Extract the [X, Y] coordinate from the center of the cell holding the provided text.  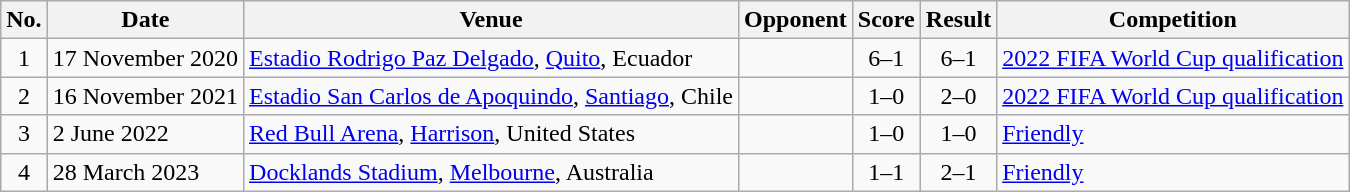
4 [24, 172]
Venue [492, 20]
28 March 2023 [145, 172]
2 June 2022 [145, 134]
16 November 2021 [145, 96]
2–0 [958, 96]
1 [24, 58]
2 [24, 96]
Estadio Rodrigo Paz Delgado, Quito, Ecuador [492, 58]
2–1 [958, 172]
17 November 2020 [145, 58]
Opponent [796, 20]
Score [886, 20]
Estadio San Carlos de Apoquindo, Santiago, Chile [492, 96]
Competition [1173, 20]
Date [145, 20]
Docklands Stadium, Melbourne, Australia [492, 172]
Red Bull Arena, Harrison, United States [492, 134]
No. [24, 20]
Result [958, 20]
1–1 [886, 172]
3 [24, 134]
